Extract the (x, y) coordinate from the center of the cell holding the provided text.  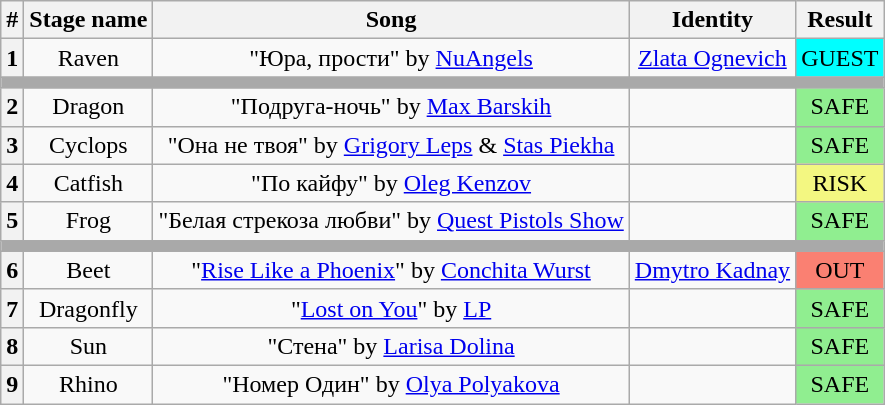
GUEST (840, 58)
8 (12, 346)
Frog (88, 221)
2 (12, 107)
Result (840, 20)
Rhino (88, 384)
Zlata Ognevich (712, 58)
Identity (712, 20)
Sun (88, 346)
"Стена" by Larisa Dolina (391, 346)
Stage name (88, 20)
"По кайфу" by Oleg Kenzov (391, 183)
Song (391, 20)
Dmytro Kadnay (712, 270)
"Rise Like a Phoenix" by Conchita Wurst (391, 270)
Catfish (88, 183)
Raven (88, 58)
Cyclops (88, 145)
"Юра, прости" by NuAngels (391, 58)
1 (12, 58)
OUT (840, 270)
Beet (88, 270)
4 (12, 183)
RISK (840, 183)
"Номер Один" by Olya Polyakova (391, 384)
"Белая стрекоза любви" by Quest Pistols Show (391, 221)
"Lost on You" by LP (391, 308)
"Подруга-ночь" by Max Barskih (391, 107)
"Она не твоя" by Grigory Leps & Stas Piekha (391, 145)
6 (12, 270)
9 (12, 384)
5 (12, 221)
Dragon (88, 107)
# (12, 20)
7 (12, 308)
Dragonfly (88, 308)
3 (12, 145)
